Find where the given text appears and provide that cell's center as (x, y) coordinate. 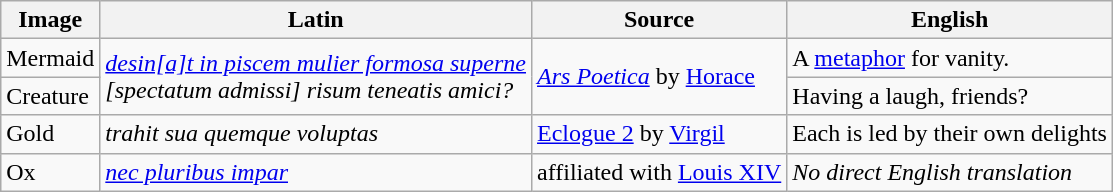
desin[a]t in piscem mulier formosa superne [spectatum admissi] risum teneatis amici? (316, 77)
Latin (316, 20)
Having a laugh, friends? (950, 96)
Image (50, 20)
Mermaid (50, 58)
Source (660, 20)
Each is led by their own delights (950, 134)
Ox (50, 172)
Creature (50, 96)
trahit sua quemque voluptas (316, 134)
affiliated with Louis XIV (660, 172)
No direct English translation (950, 172)
A metaphor for vanity. (950, 58)
Ars Poetica by Horace (660, 77)
English (950, 20)
Gold (50, 134)
nec pluribus impar (316, 172)
Eclogue 2 by Virgil (660, 134)
